Return the [X, Y] coordinate for the center point of the cell that contains the specified text.  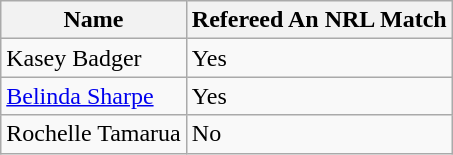
No [319, 134]
Name [94, 20]
Kasey Badger [94, 58]
Rochelle Tamarua [94, 134]
Refereed An NRL Match [319, 20]
Belinda Sharpe [94, 96]
